Output the [x, y] coordinate of the center of the cell containing the given text.  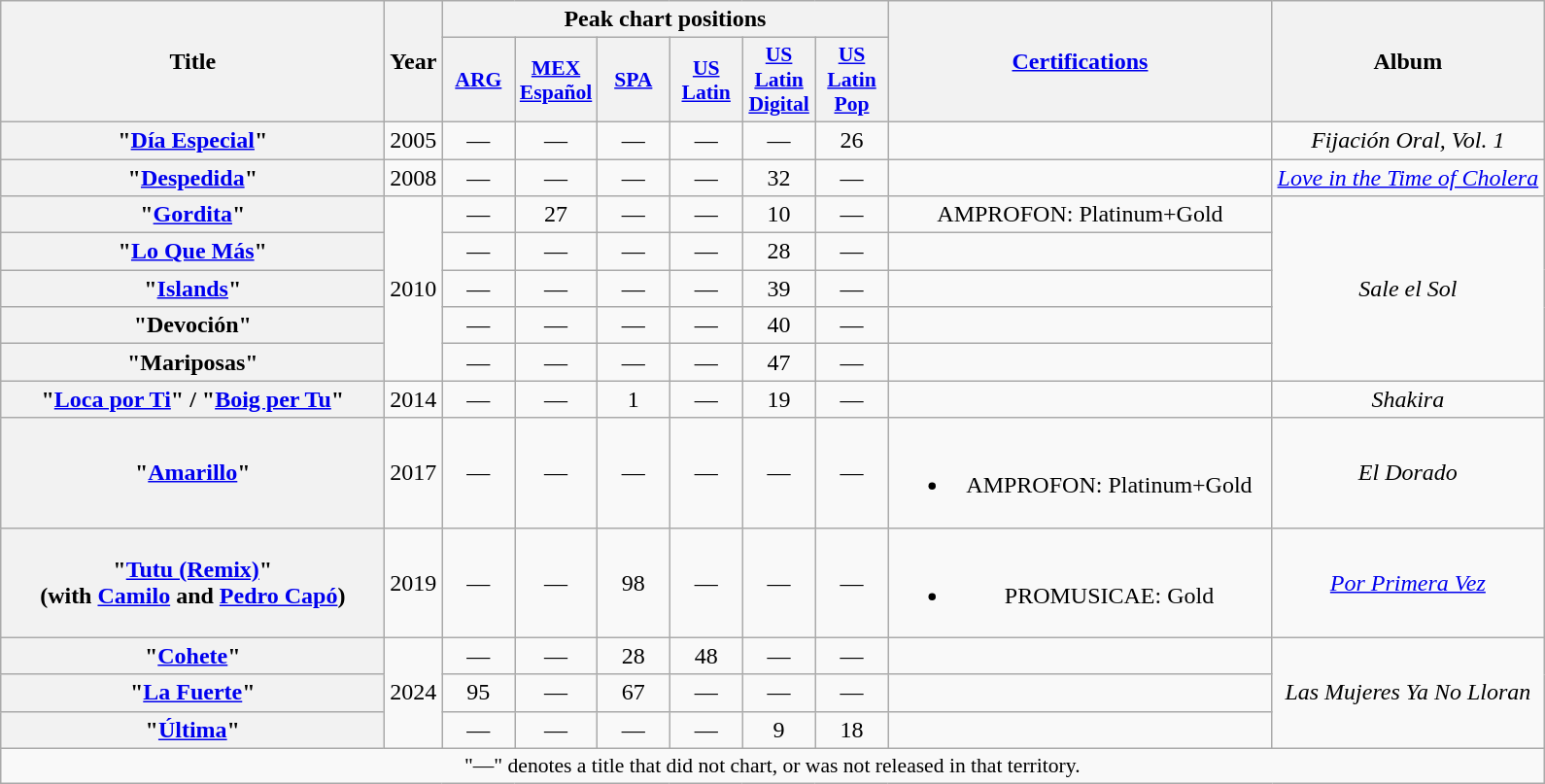
"Cohete" [192, 656]
32 [779, 178]
48 [705, 656]
"Última" [192, 730]
39 [779, 289]
10 [779, 215]
"—" denotes a title that did not chart, or was not released in that territory. [772, 766]
98 [634, 583]
"Día Especial" [192, 140]
Peak chart positions [665, 19]
"La Fuerte" [192, 693]
Shakira [1408, 399]
2005 [414, 140]
2010 [414, 289]
MEXEspañol [556, 80]
1 [634, 399]
"Mariposas" [192, 362]
"Islands" [192, 289]
"Gordita" [192, 215]
Album [1408, 62]
40 [779, 325]
19 [779, 399]
2017 [414, 472]
"Lo Que Más" [192, 252]
95 [478, 693]
"Amarillo" [192, 472]
2014 [414, 399]
Por Primera Vez [1408, 583]
Sale el Sol [1408, 289]
Fijación Oral, Vol. 1 [1408, 140]
Love in the Time of Cholera [1408, 178]
PROMUSICAE: Gold [1081, 583]
USLatinDigital [779, 80]
Year [414, 62]
El Dorado [1408, 472]
ARG [478, 80]
27 [556, 215]
67 [634, 693]
Las Mujeres Ya No Lloran [1408, 693]
18 [851, 730]
"Devoción" [192, 325]
47 [779, 362]
USLatinPop [851, 80]
9 [779, 730]
26 [851, 140]
Title [192, 62]
2024 [414, 693]
2019 [414, 583]
SPA [634, 80]
2008 [414, 178]
"Loca por Ti" / "Boig per Tu" [192, 399]
"Tutu (Remix)"(with Camilo and Pedro Capó) [192, 583]
USLatin [705, 80]
"Despedida" [192, 178]
Certifications [1081, 62]
